Find where the given text appears and provide that cell's center as [X, Y] coordinate. 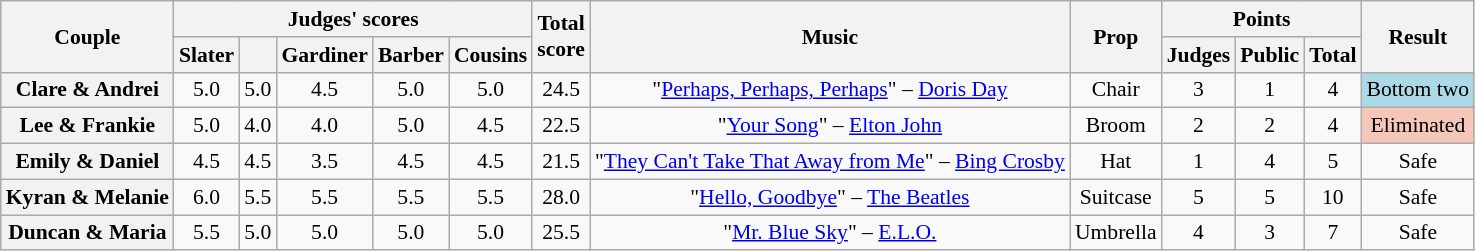
"Hello, Goodbye" – The Beatles [830, 197]
Result [1418, 36]
Suitcase [1116, 197]
Duncan & Maria [88, 233]
Points [1262, 19]
3.5 [324, 162]
Prop [1116, 36]
Total [1332, 55]
Barber [411, 55]
Clare & Andrei [88, 90]
24.5 [561, 90]
Lee & Frankie [88, 126]
Public [1270, 55]
Hat [1116, 162]
Totalscore [561, 36]
"Perhaps, Perhaps, Perhaps" – Doris Day [830, 90]
"Your Song" – Elton John [830, 126]
Broom [1116, 126]
22.5 [561, 126]
7 [1332, 233]
Gardiner [324, 55]
Emily & Daniel [88, 162]
Eliminated [1418, 126]
6.0 [206, 197]
Couple [88, 36]
Umbrella [1116, 233]
"They Can't Take That Away from Me" – Bing Crosby [830, 162]
28.0 [561, 197]
Chair [1116, 90]
10 [1332, 197]
25.5 [561, 233]
Cousins [490, 55]
Slater [206, 55]
Bottom two [1418, 90]
Judges' scores [353, 19]
Music [830, 36]
21.5 [561, 162]
"Mr. Blue Sky" – E.L.O. [830, 233]
Kyran & Melanie [88, 197]
Judges [1199, 55]
